Provide the (x, y) coordinate of the cell's center where the given text is located.  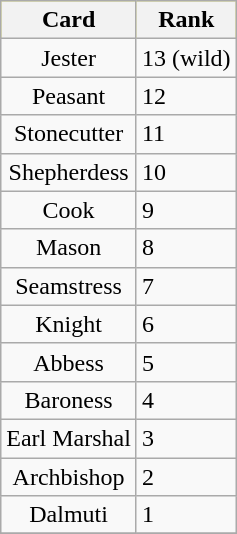
Earl Marshal (69, 438)
Stonecutter (69, 134)
Shepherdess (69, 172)
5 (186, 362)
Mason (69, 248)
Archbishop (69, 477)
8 (186, 248)
Abbess (69, 362)
10 (186, 172)
Peasant (69, 96)
Seamstress (69, 286)
7 (186, 286)
Card (69, 20)
9 (186, 210)
Cook (69, 210)
Knight (69, 324)
6 (186, 324)
12 (186, 96)
Dalmuti (69, 515)
Baroness (69, 400)
Rank (186, 20)
3 (186, 438)
1 (186, 515)
4 (186, 400)
Jester (69, 58)
11 (186, 134)
2 (186, 477)
13 (wild) (186, 58)
